Capture the cell that displays the provided text and extract its (X, Y) central coordinate. 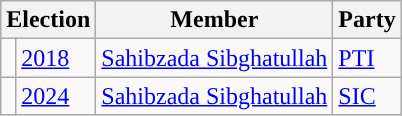
2018 (56, 58)
Member (214, 20)
SIC (367, 96)
PTI (367, 58)
Party (367, 20)
2024 (56, 96)
Election (48, 20)
